Identify which cell holds the provided text, then report its (x, y) central coordinate. 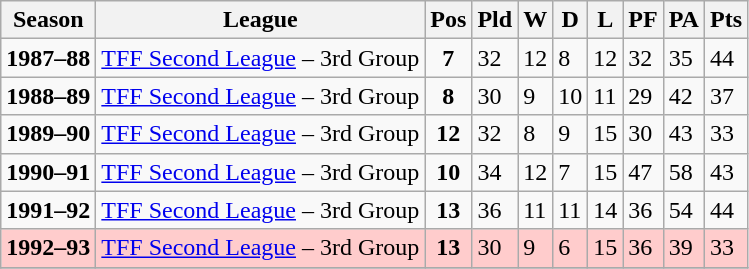
PA (684, 20)
1992–93 (48, 248)
35 (684, 58)
Pld (495, 20)
29 (643, 96)
1990–91 (48, 172)
Pos (448, 20)
PF (643, 20)
37 (726, 96)
34 (495, 172)
L (606, 20)
42 (684, 96)
1988–89 (48, 96)
Season (48, 20)
14 (606, 210)
League (260, 20)
39 (684, 248)
58 (684, 172)
1989–90 (48, 134)
47 (643, 172)
D (570, 20)
54 (684, 210)
6 (570, 248)
Pts (726, 20)
W (536, 20)
1987–88 (48, 58)
1991–92 (48, 210)
